Return [x, y] of the center of cell containing provided text 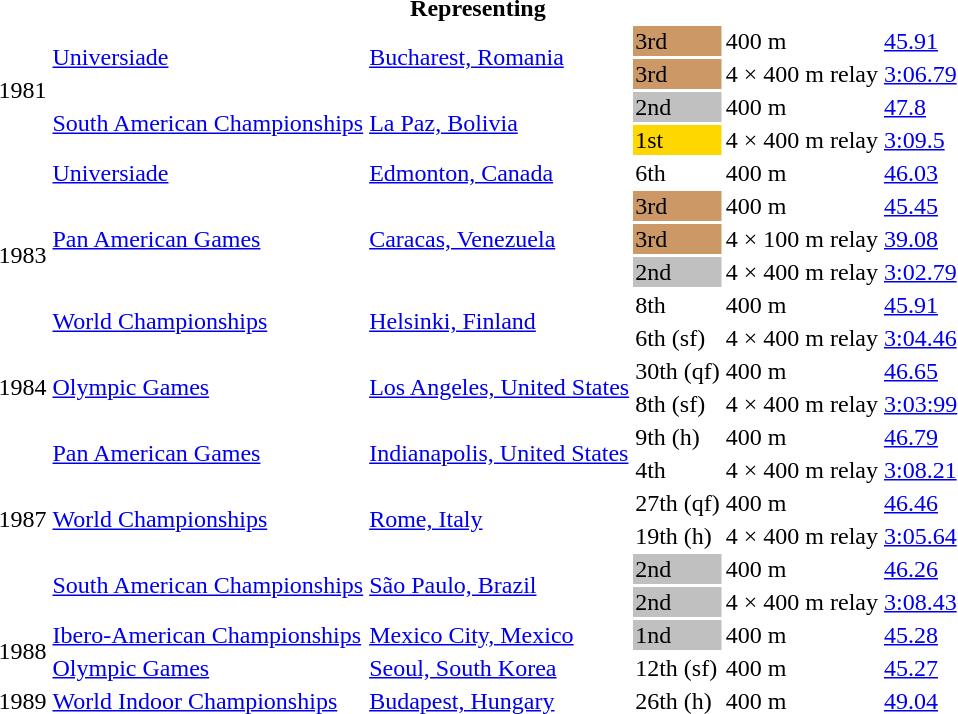
Bucharest, Romania [500, 58]
47.8 [920, 107]
46.79 [920, 437]
46.26 [920, 569]
4 × 100 m relay [802, 239]
Mexico City, Mexico [500, 635]
45.45 [920, 206]
Los Angeles, United States [500, 388]
São Paulo, Brazil [500, 586]
46.46 [920, 503]
3:06.79 [920, 74]
8th (sf) [678, 404]
3:09.5 [920, 140]
Helsinki, Finland [500, 322]
3:04.46 [920, 338]
1st [678, 140]
19th (h) [678, 536]
9th (h) [678, 437]
27th (qf) [678, 503]
45.27 [920, 668]
Indianapolis, United States [500, 454]
46.03 [920, 173]
46.65 [920, 371]
30th (qf) [678, 371]
39.08 [920, 239]
12th (sf) [678, 668]
8th [678, 305]
Rome, Italy [500, 520]
4th [678, 470]
6th [678, 173]
Caracas, Venezuela [500, 239]
3:08.43 [920, 602]
45.28 [920, 635]
3:02.79 [920, 272]
3:03:99 [920, 404]
3:08.21 [920, 470]
6th (sf) [678, 338]
3:05.64 [920, 536]
1nd [678, 635]
Ibero-American Championships [208, 635]
La Paz, Bolivia [500, 124]
Edmonton, Canada [500, 173]
Seoul, South Korea [500, 668]
